Find where the given text appears and provide that cell's center as [x, y] coordinate. 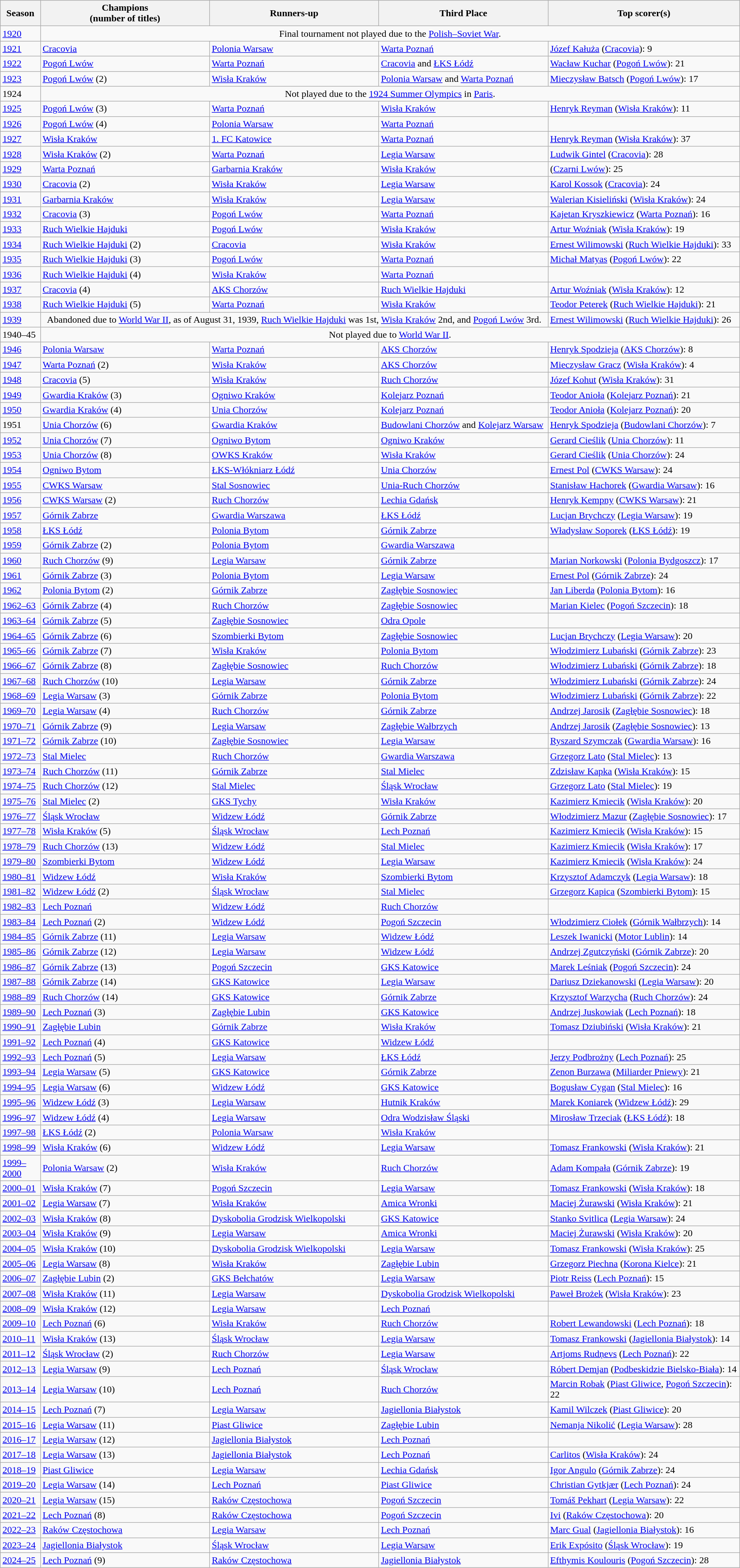
Legia Warsaw (12) [125, 1440]
Not played due to the 1924 Summer Olympics in Paris. [390, 94]
Wisła Kraków (11) [125, 1294]
Lech Poznań (4) [125, 1042]
1965–66 [21, 651]
1958 [21, 530]
1982–83 [21, 906]
Górnik Zabrze (7) [125, 651]
Zagłębie Lubin (2) [125, 1279]
1956 [21, 500]
1951 [21, 425]
1987–88 [21, 982]
2017–18 [21, 1455]
Gwardia Kraków [294, 425]
1985–86 [21, 952]
Wisła Kraków (10) [125, 1248]
Legia Warsaw (10) [125, 1389]
1972–73 [21, 756]
Górnik Zabrze (5) [125, 620]
Teodor Anioła (Kolejarz Poznań): 21 [644, 395]
1927 [21, 139]
Nemanja Nikolić (Legia Warsaw): 28 [644, 1425]
Unia Chorzów (8) [125, 455]
2000–01 [21, 1188]
Legia Warsaw (15) [125, 1500]
Stanisław Hachorek (Gwardia Warsaw): 16 [644, 485]
Zenon Burzawa (Miliarder Pniewy): 21 [644, 1072]
Mirosław Trzeciak (ŁKS Łódź): 18 [644, 1117]
Maciej Żurawski (Wisła Kraków): 21 [644, 1203]
Górnik Zabrze (4) [125, 605]
1995–96 [21, 1102]
Piotr Reiss (Lech Poznań): 15 [644, 1279]
Warta Poznań (2) [125, 365]
1921 [21, 49]
Wisła Kraków (9) [125, 1233]
2005–06 [21, 1263]
1993–94 [21, 1072]
Jan Liberda (Polonia Bytom): 16 [644, 590]
1952 [21, 440]
Wisła Kraków (13) [125, 1339]
Śląsk Wrocław (2) [125, 1354]
1924 [21, 94]
Cracovia (4) [125, 289]
Tomasz Frankowski (Wisła Kraków): 25 [644, 1248]
2002–03 [21, 1218]
Igor Angulo (Górnik Zabrze): 24 [644, 1470]
Carlitos (Wisła Kraków): 24 [644, 1455]
2014–15 [21, 1409]
Stanko Svitlica (Legia Warsaw): 24 [644, 1218]
Gerard Cieślik (Unia Chorzów): 11 [644, 440]
OWKS Kraków [294, 455]
1986–87 [21, 967]
Włodzimierz Lubański (Górnik Zabrze): 22 [644, 696]
1991–92 [21, 1042]
1946 [21, 350]
Lech Poznań (7) [125, 1409]
Polonia Warsaw and Warta Poznań [463, 79]
Ruch Chorzów (14) [125, 997]
Górnik Zabrze (14) [125, 982]
Michał Matyas (Pogoń Lwów): 22 [644, 259]
1975–76 [21, 801]
Legia Warsaw (9) [125, 1369]
1968–69 [21, 696]
Henryk Spodzieja (AKS Chorzów): 8 [644, 350]
Cracovia and ŁKS Łódź [463, 64]
ŁKS-Włókniarz Łódź [294, 470]
1959 [21, 545]
Odra Wodzisław Śląski [463, 1117]
Lucjan Brychczy (Legia Warsaw): 20 [644, 636]
1976–77 [21, 816]
Ernest Pol (CWKS Warsaw): 24 [644, 470]
Pogoń Lwów (2) [125, 79]
Champions(number of titles) [125, 13]
1994–95 [21, 1087]
1971–72 [21, 741]
1961 [21, 575]
Kazimierz Kmiecik (Wisła Kraków): 17 [644, 846]
Budowlani Chorzów and Kolejarz Warsaw [463, 425]
Robert Lewandowski (Lech Poznań): 18 [644, 1324]
Abandoned due to World War II, as of August 31, 1939, Ruch Wielkie Hajduki was 1st, Wisła Kraków 2nd, and Pogoń Lwów 3rd. [294, 320]
Lech Poznań (5) [125, 1057]
1948 [21, 380]
1992–93 [21, 1057]
Adam Kompała (Górnik Zabrze): 19 [644, 1167]
2013–14 [21, 1389]
1953 [21, 455]
1938 [21, 305]
Krzysztof Adamczyk (Legia Warsaw): 18 [644, 876]
2004–05 [21, 1248]
1955 [21, 485]
1954 [21, 470]
Górnik Zabrze (9) [125, 726]
Runners-up [294, 13]
1990–91 [21, 1027]
Krzysztof Warzycha (Ruch Chorzów): 24 [644, 997]
1977–78 [21, 831]
Legia Warsaw (13) [125, 1455]
Marek Leśniak (Pogoń Szczecin): 24 [644, 967]
Legia Warsaw (6) [125, 1087]
Górnik Zabrze (2) [125, 545]
Marcin Robak (Piast Gliwice, Pogoń Szczecin): 22 [644, 1389]
2019–20 [21, 1485]
Grzegorz Piechna (Korona Kielce): 21 [644, 1263]
GKS Bełchatów [294, 1279]
1973–74 [21, 771]
1966–67 [21, 666]
1970–71 [21, 726]
Gwardia Kraków (3) [125, 395]
Ruch Wielkie Hajduki (3) [125, 259]
Grzegorz Lato (Stal Mielec): 13 [644, 756]
Marian Norkowski (Polonia Bydgoszcz): 17 [644, 560]
Tomasz Frankowski (Wisła Kraków): 18 [644, 1188]
Ryszard Szymczak (Gwardia Warsaw): 16 [644, 741]
Górnik Zabrze (11) [125, 937]
1998–99 [21, 1147]
Wisła Kraków (6) [125, 1147]
Dariusz Dziekanowski (Legia Warsaw): 20 [644, 982]
Legia Warsaw (14) [125, 1485]
Artur Woźniak (Wisła Kraków): 19 [644, 229]
Górnik Zabrze (10) [125, 741]
2024–25 [21, 1560]
Widzew Łódź (3) [125, 1102]
Zagłębie Wałbrzych [463, 726]
1950 [21, 410]
Ruch Chorzów (11) [125, 771]
Gerard Cieślik (Unia Chorzów): 24 [644, 455]
Wisła Kraków (5) [125, 831]
Karol Kossok (Cracovia): 24 [644, 184]
2018–19 [21, 1470]
1929 [21, 169]
1981–82 [21, 891]
Legia Warsaw (3) [125, 696]
Christian Gytkjær (Lech Poznań): 24 [644, 1485]
Ruch Chorzów (10) [125, 681]
1964–65 [21, 636]
Teodor Anioła (Kolejarz Poznań): 20 [644, 410]
Stal Mielec (2) [125, 801]
Ruch Chorzów (9) [125, 560]
Tomasz Dziubiński (Wisła Kraków): 21 [644, 1027]
Final tournament not played due to the Polish–Soviet War. [390, 34]
Paweł Brożek (Wisła Kraków): 23 [644, 1294]
Wisła Kraków (7) [125, 1188]
Polonia Bytom (2) [125, 590]
Ruch Wielkie Hajduki (2) [125, 244]
Włodzimierz Lubański (Górnik Zabrze): 24 [644, 681]
Ruch Chorzów (13) [125, 846]
1997–98 [21, 1132]
Górnik Zabrze (6) [125, 636]
1926 [21, 124]
Henryk Kempny (CWKS Warsaw): 21 [644, 500]
Wisła Kraków (12) [125, 1309]
Górnik Zabrze (8) [125, 666]
Józef Kałuża (Cracovia): 9 [644, 49]
1978–79 [21, 846]
Tomasz Frankowski (Wisła Kraków): 21 [644, 1147]
2009–10 [21, 1324]
1969–70 [21, 711]
Tomáš Pekhart (Legia Warsaw): 22 [644, 1500]
Legia Warsaw (4) [125, 711]
Lech Poznań (9) [125, 1560]
1922 [21, 64]
2006–07 [21, 1279]
1920 [21, 34]
1932 [21, 214]
2001–02 [21, 1203]
Andrzej Jarosik (Zagłębie Sosnowiec): 18 [644, 711]
1957 [21, 515]
2003–04 [21, 1233]
Józef Kohut (Wisła Kraków): 31 [644, 380]
1962–63 [21, 605]
1979–80 [21, 861]
Włodzimierz Ciołek (Górnik Wałbrzych): 14 [644, 922]
Róbert Demjan (Podbeskidzie Bielsko-Biała): 14 [644, 1369]
Grzegorz Lato (Stal Mielec): 19 [644, 786]
1937 [21, 289]
Season [21, 13]
Legia Warsaw (7) [125, 1203]
1931 [21, 199]
Lech Poznań (6) [125, 1324]
1933 [21, 229]
Włodzimierz Lubański (Górnik Zabrze): 18 [644, 666]
Teodor Peterek (Ruch Wielkie Hajduki): 21 [644, 305]
Stal Sosnowiec [294, 485]
Walerian Kisieliński (Wisła Kraków): 24 [644, 199]
2016–17 [21, 1440]
Maciej Żurawski (Wisła Kraków): 20 [644, 1233]
Polonia Warsaw (2) [125, 1167]
Pogoń Lwów (3) [125, 109]
Gwardia Kraków (4) [125, 410]
Górnik Zabrze (12) [125, 952]
Not played due to World War II. [390, 335]
Third Place [463, 13]
Andrzej Jarosik (Zagłębie Sosnowiec): 13 [644, 726]
2022–23 [21, 1530]
Legia Warsaw (5) [125, 1072]
Erik Expósito (Śląsk Wrocław): 19 [644, 1545]
Widzew Łódź (2) [125, 891]
Włodzimierz Lubański (Górnik Zabrze): 23 [644, 651]
1960 [21, 560]
1980–81 [21, 876]
2020–21 [21, 1500]
CWKS Warsaw (2) [125, 500]
Top scorer(s) [644, 13]
Pogoń Lwów (4) [125, 124]
1934 [21, 244]
Jerzy Podbrożny (Lech Poznań): 25 [644, 1057]
Kamil Wilczek (Piast Gliwice): 20 [644, 1409]
Lucjan Brychczy (Legia Warsaw): 19 [644, 515]
Lech Poznań (8) [125, 1515]
Andrzej Juskowiak (Lech Poznań): 18 [644, 1012]
Ludwik Gintel (Cracovia): 28 [644, 154]
Ernest Wilimowski (Ruch Wielkie Hajduki): 33 [644, 244]
Ernest Wilimowski (Ruch Wielkie Hajduki): 26 [644, 320]
2021–22 [21, 1515]
Kazimierz Kmiecik (Wisła Kraków): 15 [644, 831]
Unia Chorzów (7) [125, 440]
Artur Woźniak (Wisła Kraków): 12 [644, 289]
Górnik Zabrze (13) [125, 967]
1983–84 [21, 922]
Odra Opole [463, 620]
1967–68 [21, 681]
2007–08 [21, 1294]
1939 [21, 320]
Marc Gual (Jagiellonia Białystok): 16 [644, 1530]
2010–11 [21, 1339]
Marian Kielec (Pogoń Szczecin): 18 [644, 605]
Cracovia (2) [125, 184]
Zdzisław Kapka (Wisła Kraków): 15 [644, 771]
Ruch Wielkie Hajduki (4) [125, 274]
Lech Poznań (3) [125, 1012]
Mieczysław Gracz (Wisła Kraków): 4 [644, 365]
Tomasz Frankowski (Jagiellonia Białystok): 14 [644, 1339]
Wisła Kraków (8) [125, 1218]
1935 [21, 259]
1928 [21, 154]
1988–89 [21, 997]
1962 [21, 590]
Ruch Chorzów (12) [125, 786]
1936 [21, 274]
Mieczysław Batsch (Pogoń Lwów): 17 [644, 79]
Unia Chorzów (6) [125, 425]
1. FC Katowice [294, 139]
Kajetan Kryszkiewicz (Warta Poznań): 16 [644, 214]
2011–12 [21, 1354]
Bogusław Cygan (Stal Mielec): 16 [644, 1087]
2023–24 [21, 1545]
Henryk Reyman (Wisła Kraków): 37 [644, 139]
CWKS Warsaw [125, 485]
Ruch Wielkie Hajduki (5) [125, 305]
2008–09 [21, 1309]
Ernest Pol (Górnik Zabrze): 24 [644, 575]
1989–90 [21, 1012]
Unia-Ruch Chorzów [463, 485]
Ivi (Raków Częstochowa): 20 [644, 1515]
Lech Poznań (2) [125, 922]
(Czarni Lwów): 25 [644, 169]
GKS Tychy [294, 801]
Władysław Soporek (ŁKS Łódź): 19 [644, 530]
Cracovia (3) [125, 214]
1947 [21, 365]
1923 [21, 79]
Artjoms Rudņevs (Lech Poznań): 22 [644, 1354]
2012–13 [21, 1369]
Grzegorz Kapica (Szombierki Bytom): 15 [644, 891]
Kazimierz Kmiecik (Wisła Kraków): 20 [644, 801]
1999–2000 [21, 1167]
Hutnik Kraków [463, 1102]
Leszek Iwanicki (Motor Lublin): 14 [644, 937]
Efthymis Koulouris (Pogoń Szczecin): 28 [644, 1560]
2015–16 [21, 1425]
Włodzimierz Mazur (Zagłębie Sosnowiec): 17 [644, 816]
Henryk Spodzieja (Budowlani Chorzów): 7 [644, 425]
Wacław Kuchar (Pogoń Lwów): 21 [644, 64]
1984–85 [21, 937]
1996–97 [21, 1117]
1930 [21, 184]
1974–75 [21, 786]
Marek Koniarek (Widzew Łódź): 29 [644, 1102]
1940–45 [21, 335]
Górnik Zabrze (3) [125, 575]
Widzew Łódź (4) [125, 1117]
Cracovia (5) [125, 380]
Legia Warsaw (11) [125, 1425]
1963–64 [21, 620]
1925 [21, 109]
Kazimierz Kmiecik (Wisła Kraków): 24 [644, 861]
Henryk Reyman (Wisła Kraków): 11 [644, 109]
Andrzej Zgutczyński (Górnik Zabrze): 20 [644, 952]
Legia Warsaw (8) [125, 1263]
ŁKS Łódź (2) [125, 1132]
Wisła Kraków (2) [125, 154]
1949 [21, 395]
